Determine the [x, y] coordinate at the center of the cell enclosing the given text.  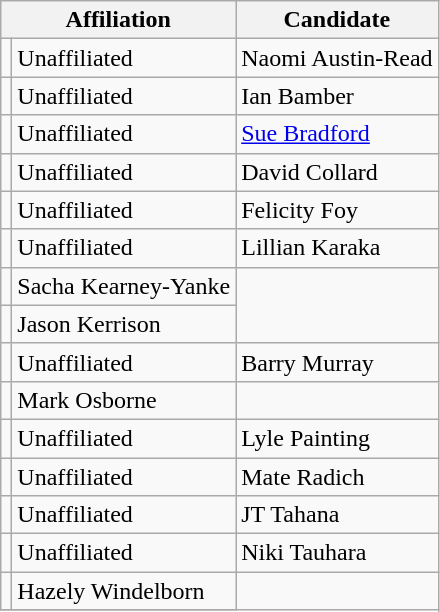
Ian Bamber [337, 96]
Sacha Kearney-Yanke [124, 286]
Felicity Foy [337, 210]
Naomi Austin-Read [337, 58]
Hazely Windelborn [124, 591]
Sue Bradford [337, 134]
Mate Radich [337, 477]
Candidate [337, 20]
Jason Kerrison [124, 324]
Mark Osborne [124, 400]
Barry Murray [337, 362]
David Collard [337, 172]
JT Tahana [337, 515]
Lyle Painting [337, 438]
Lillian Karaka [337, 248]
Affiliation [118, 20]
Niki Tauhara [337, 553]
